Find where the given text appears and provide that cell's center as [X, Y] coordinate. 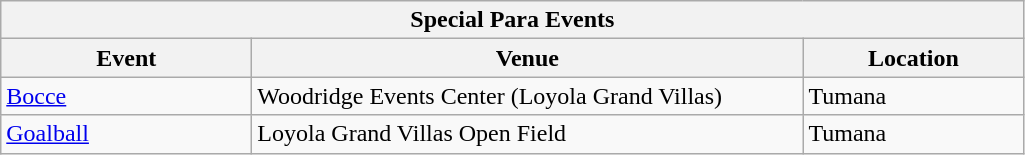
Loyola Grand Villas Open Field [528, 134]
Venue [528, 58]
Goalball [126, 134]
Special Para Events [512, 20]
Event [126, 58]
Woodridge Events Center (Loyola Grand Villas) [528, 96]
Bocce [126, 96]
Location [914, 58]
